Locate the cell with the specified text and output its [X, Y] center coordinate. 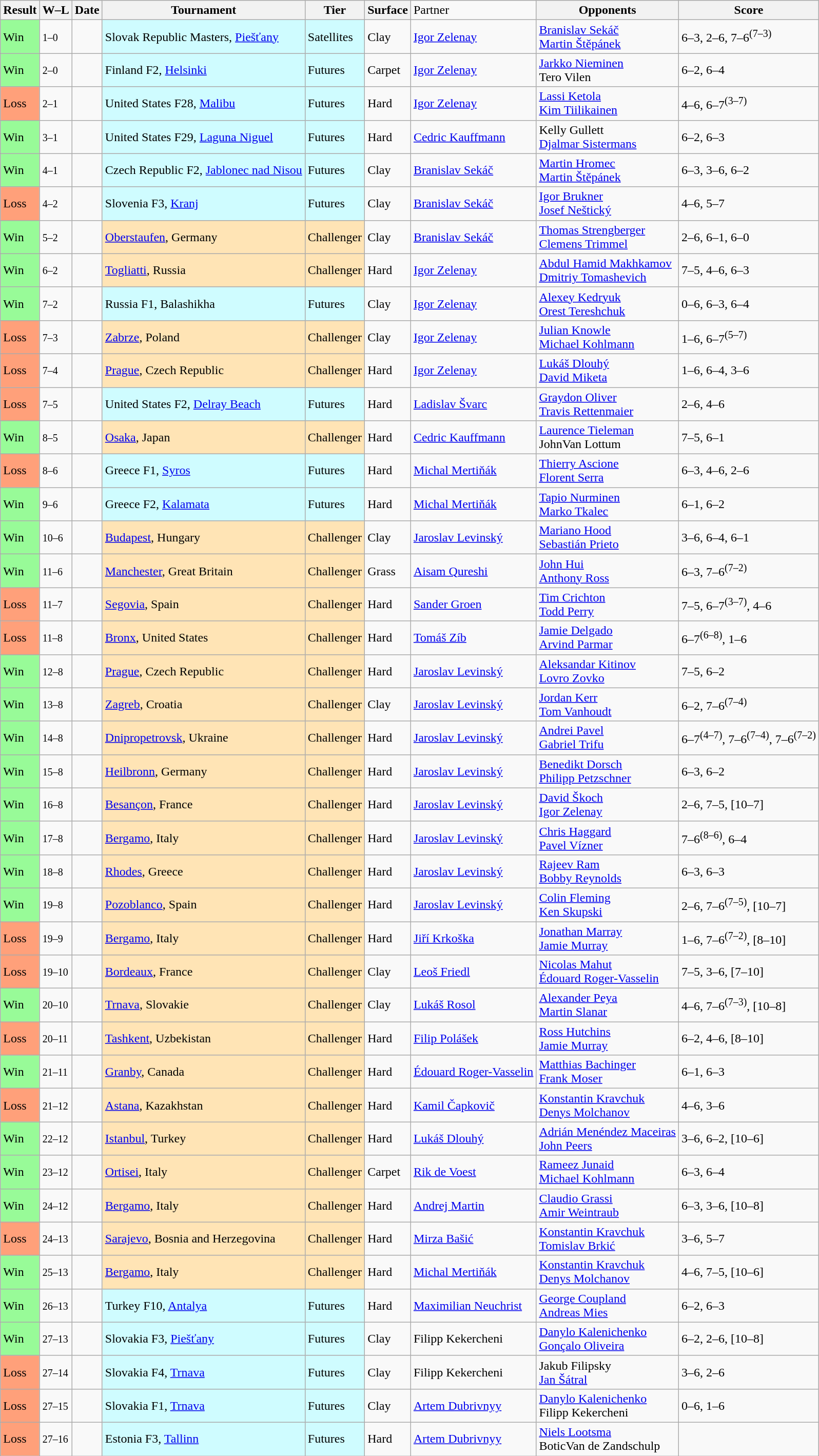
Heilbronn, Germany [203, 771]
1–6, 6–4, 3–6 [748, 371]
17–8 [55, 838]
8–6 [55, 471]
Granby, Canada [203, 1072]
Adrián Menéndez Maceiras John Peers [608, 1138]
Sander Groen [473, 605]
6–3, 7–6(7–2) [748, 571]
Danylo Kalenichenko Filipp Kekercheni [608, 1405]
19–8 [55, 904]
Kamil Čapkovič [473, 1105]
19–10 [55, 972]
Aleksandar Kitinov Lovro Zovko [608, 671]
Martin Hromec Martin Štěpánek [608, 170]
Tournament [203, 10]
Andrei Pavel Gabriel Trifu [608, 738]
Tim Crichton Todd Perry [608, 605]
7–4 [55, 371]
Score [748, 10]
David Škoch Igor Zelenay [608, 805]
Laurence Tieleman JohnVan Lottum [608, 437]
6–3, 6–3 [748, 871]
4–1 [55, 170]
22–12 [55, 1138]
Greece F2, Kalamata [203, 504]
7–2 [55, 304]
Opponents [608, 10]
11–8 [55, 637]
Ladislav Švarc [473, 403]
6–3, 6–2 [748, 771]
Édouard Roger-Vasselin [473, 1072]
Segovia, Spain [203, 605]
14–8 [55, 738]
0–6, 1–6 [748, 1405]
Filip Polášek [473, 1039]
Lukáš Rosol [473, 1005]
7–5 [55, 403]
4–6, 6–7(3–7) [748, 104]
18–8 [55, 871]
12–8 [55, 671]
Claudio Grassi Amir Weintraub [608, 1205]
Lukáš Dlouhý [473, 1138]
Aisam Qureshi [473, 571]
Slovakia F1, Trnava [203, 1405]
2–6, 7–6(7–5), [10–7] [748, 904]
Jonathan Marray Jamie Murray [608, 938]
Tashkent, Uzbekistan [203, 1039]
Lukáš Dlouhý David Miketa [608, 371]
1–0 [55, 37]
Dnipropetrovsk, Ukraine [203, 738]
Matthias Bachinger Frank Moser [608, 1072]
6–1, 6–2 [748, 504]
4–6, 5–7 [748, 203]
Kelly Gullett Djalmar Sistermans [608, 137]
6–1, 6–3 [748, 1072]
19–9 [55, 938]
Graydon Oliver Travis Rettenmaier [608, 403]
Jarkko Nieminen Tero Vilen [608, 70]
Slovakia F3, Piešťany [203, 1338]
Abdul Hamid Makhkamov Dmitriy Tomashevich [608, 270]
Trnava, Slovakie [203, 1005]
Astana, Kazakhstan [203, 1105]
7–5, 6–2 [748, 671]
George Coupland Andreas Mies [608, 1306]
Tier [335, 10]
Satellites [335, 37]
Colin Fleming Ken Skupski [608, 904]
Rajeev Ram Bobby Reynolds [608, 871]
Slovakia F4, Trnava [203, 1372]
27–15 [55, 1405]
2–6, 7–5, [10–7] [748, 805]
Thierry Ascione Florent Serra [608, 471]
United States F28, Malibu [203, 104]
11–7 [55, 605]
Danylo Kalenichenko Gonçalo Oliveira [608, 1338]
Slovenia F3, Kranj [203, 203]
4–2 [55, 203]
Result [20, 10]
27–16 [55, 1439]
Estonia F3, Tallinn [203, 1439]
Ortisei, Italy [203, 1172]
3–1 [55, 137]
20–10 [55, 1005]
Oberstaufen, Germany [203, 237]
Ross Hutchins Jamie Murray [608, 1039]
2–1 [55, 104]
3–6, 5–7 [748, 1239]
Benedikt Dorsch Philipp Petzschner [608, 771]
Date [87, 10]
Partner [473, 10]
Jamie Delgado Arvind Parmar [608, 637]
Thomas Strengberger Clemens Trimmel [608, 237]
9–6 [55, 504]
2–6, 6–1, 6–0 [748, 237]
Tomáš Zíb [473, 637]
27–13 [55, 1338]
Besançon, France [203, 805]
Zagreb, Croatia [203, 704]
Leoš Friedl [473, 972]
6–3, 4–6, 2–6 [748, 471]
Turkey F10, Antalya [203, 1306]
8–5 [55, 437]
Grass [388, 571]
3–6, 2–6 [748, 1372]
7–5, 6–1 [748, 437]
1–6, 6–7(5–7) [748, 337]
Mariano Hood Sebastián Prieto [608, 538]
Czech Republic F2, Jablonec nad Nisou [203, 170]
5–2 [55, 237]
4–6, 3–6 [748, 1105]
0–6, 6–3, 6–4 [748, 304]
Bordeaux, France [203, 972]
Pozoblanco, Spain [203, 904]
Lassi Ketola Kim Tiilikainen [608, 104]
21–12 [55, 1105]
7–5, 6–7(3–7), 4–6 [748, 605]
Alexey Kedryuk Orest Tereshchuk [608, 304]
6–2, 4–6, [8–10] [748, 1039]
Chris Haggard Pavel Vízner [608, 838]
Alexander Peya Martin Slanar [608, 1005]
Julian Knowle Michael Kohlmann [608, 337]
Budapest, Hungary [203, 538]
27–14 [55, 1372]
Igor Brukner Josef Neštický [608, 203]
10–6 [55, 538]
7–5, 4–6, 6–3 [748, 270]
Russia F1, Balashikha [203, 304]
Mirza Bašić [473, 1239]
Zabrze, Poland [203, 337]
Surface [388, 10]
6–2, 7–6(7–4) [748, 704]
6–2, 6–4 [748, 70]
Istanbul, Turkey [203, 1138]
Osaka, Japan [203, 437]
Tapio Nurminen Marko Tkalec [608, 504]
Greece F1, Syros [203, 471]
Rameez Junaid Michael Kohlmann [608, 1172]
Jiří Krkoška [473, 938]
6–7(6–8), 1–6 [748, 637]
Bronx, United States [203, 637]
6–2 [55, 270]
2–6, 4–6 [748, 403]
1–6, 7–6(7–2), [8–10] [748, 938]
Konstantin Kravchuk Tomislav Brkić [608, 1239]
13–8 [55, 704]
W–L [55, 10]
7–3 [55, 337]
24–13 [55, 1239]
6–3, 3–6, 6–2 [748, 170]
26–13 [55, 1306]
6–3, 6–4 [748, 1172]
15–8 [55, 771]
6–2, 2–6, [10–8] [748, 1338]
7–6(8–6), 6–4 [748, 838]
Jakub Filipsky Jan Šátral [608, 1372]
United States F2, Delray Beach [203, 403]
16–8 [55, 805]
Sarajevo, Bosnia and Herzegovina [203, 1239]
Finland F2, Helsinki [203, 70]
Branislav Sekáč Martin Štěpánek [608, 37]
Andrej Martin [473, 1205]
20–11 [55, 1039]
3–6, 6–4, 6–1 [748, 538]
24–12 [55, 1205]
Slovak Republic Masters, Piešťany [203, 37]
6–7(4–7), 7–6(7–4), 7–6(7–2) [748, 738]
3–6, 6–2, [10–6] [748, 1138]
United States F29, Laguna Niguel [203, 137]
Niels Lootsma BoticVan de Zandschulp [608, 1439]
Maximilian Neuchrist [473, 1306]
4–6, 7–6(7–3), [10–8] [748, 1005]
Togliatti, Russia [203, 270]
Manchester, Great Britain [203, 571]
2–0 [55, 70]
Rik de Voest [473, 1172]
4–6, 7–5, [10–6] [748, 1272]
25–13 [55, 1272]
23–12 [55, 1172]
6–3, 2–6, 7–6(7–3) [748, 37]
Jordan Kerr Tom Vanhoudt [608, 704]
11–6 [55, 571]
21–11 [55, 1072]
Rhodes, Greece [203, 871]
John Hui Anthony Ross [608, 571]
6–3, 3–6, [10–8] [748, 1205]
Nicolas Mahut Édouard Roger-Vasselin [608, 972]
7–5, 3–6, [7–10] [748, 972]
